Provide the (X, Y) coordinate of the cell's center where the given text is located.  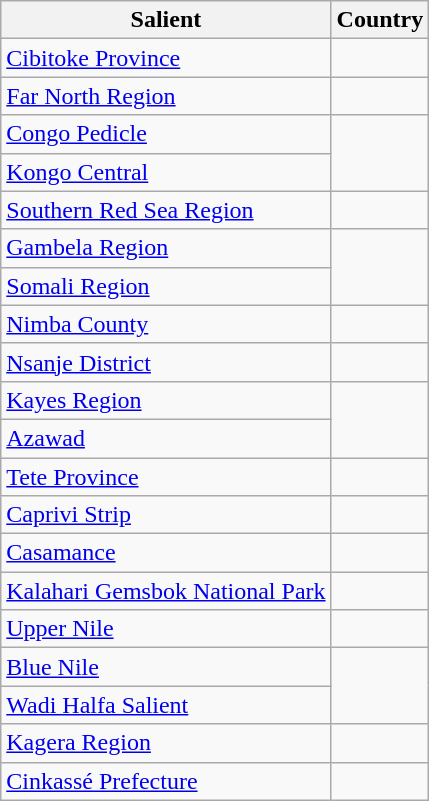
Upper Nile (166, 629)
Tete Province (166, 477)
Kalahari Gemsbok National Park (166, 591)
Country (380, 20)
Caprivi Strip (166, 515)
Somali Region (166, 286)
Kongo Central (166, 172)
Casamance (166, 553)
Southern Red Sea Region (166, 210)
Azawad (166, 438)
Nimba County (166, 324)
Salient (166, 20)
Wadi Halfa Salient (166, 705)
Kagera Region (166, 743)
Cibitoke Province (166, 58)
Congo Pedicle (166, 134)
Far North Region (166, 96)
Kayes Region (166, 400)
Nsanje District (166, 362)
Blue Nile (166, 667)
Gambela Region (166, 248)
Cinkassé Prefecture (166, 781)
